Output the (X, Y) coordinate of the center of the cell containing the given text.  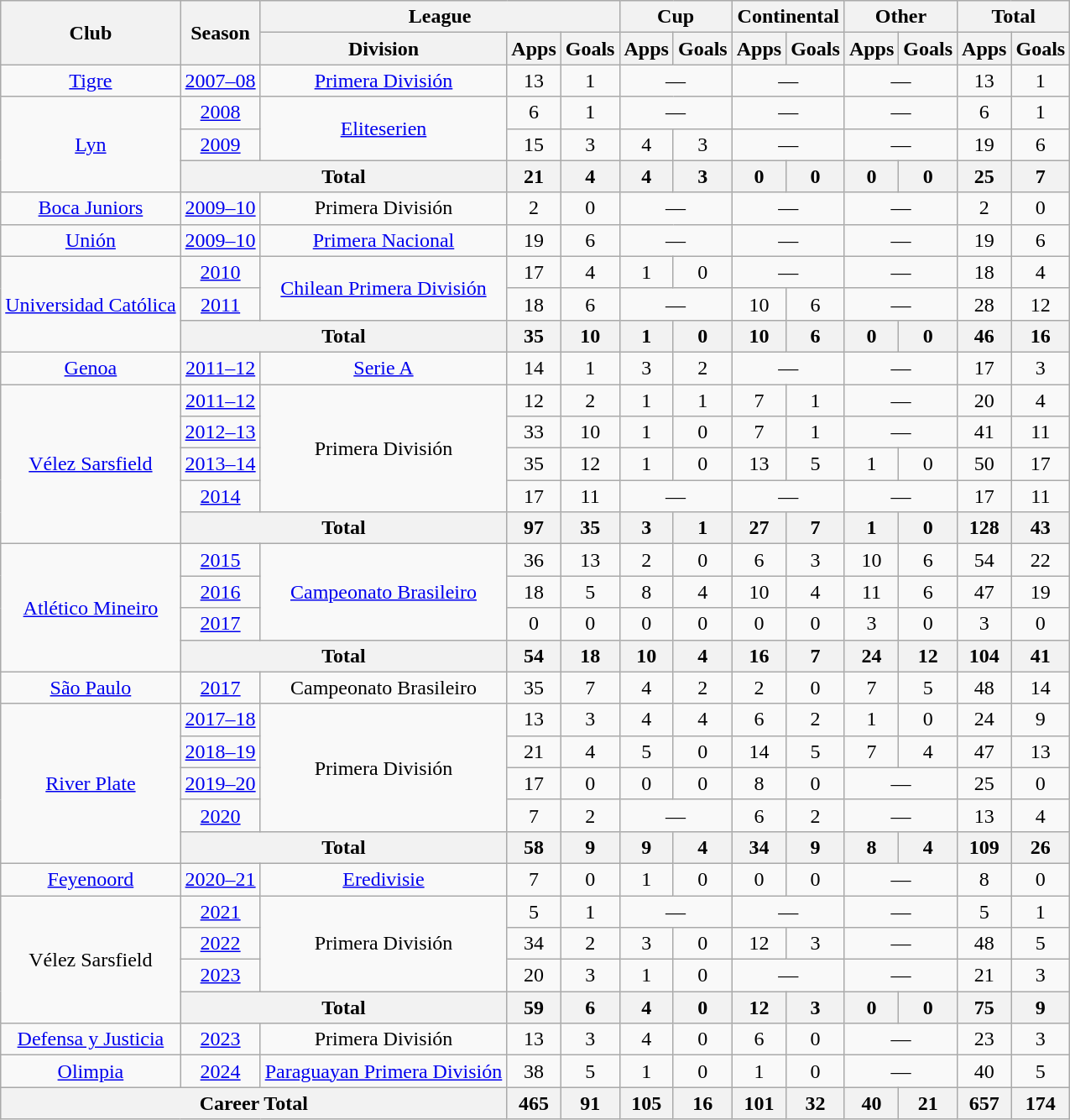
27 (759, 528)
Atlético Mineiro (91, 608)
2017–18 (220, 720)
97 (534, 528)
2007–08 (220, 81)
2008 (220, 113)
23 (984, 1039)
2015 (220, 560)
Eredivisie (384, 879)
101 (759, 1103)
28 (984, 304)
Tigre (91, 81)
Unión (91, 240)
75 (984, 1007)
Division (384, 49)
Chilean Primera División (384, 288)
26 (1041, 847)
2013–14 (220, 464)
2019–20 (220, 783)
Career Total (253, 1103)
Club (91, 33)
League (440, 17)
Season (220, 33)
174 (1041, 1103)
São Paulo (91, 688)
15 (534, 144)
43 (1041, 528)
Other (900, 17)
Boca Juniors (91, 208)
Defensa y Justicia (91, 1039)
50 (984, 464)
38 (534, 1071)
2021 (220, 911)
River Plate (91, 783)
104 (984, 656)
Feyenoord (91, 879)
2022 (220, 944)
2010 (220, 272)
Genoa (91, 368)
46 (984, 336)
Lyn (91, 144)
2009 (220, 144)
2011 (220, 304)
2012–13 (220, 432)
2020–21 (220, 879)
657 (984, 1103)
Paraguayan Primera División (384, 1071)
32 (816, 1103)
2016 (220, 592)
91 (590, 1103)
2024 (220, 1071)
2020 (220, 815)
33 (534, 432)
109 (984, 847)
Cup (676, 17)
128 (984, 528)
105 (646, 1103)
Universidad Católica (91, 304)
2014 (220, 496)
Eliteserien (384, 128)
36 (534, 560)
22 (1041, 560)
Continental (788, 17)
465 (534, 1103)
58 (534, 847)
59 (534, 1007)
Primera Nacional (384, 240)
Olimpia (91, 1071)
2018–19 (220, 751)
Serie A (384, 368)
